Scan for the cell matching the given text and deliver its [x, y] coordinate at center. 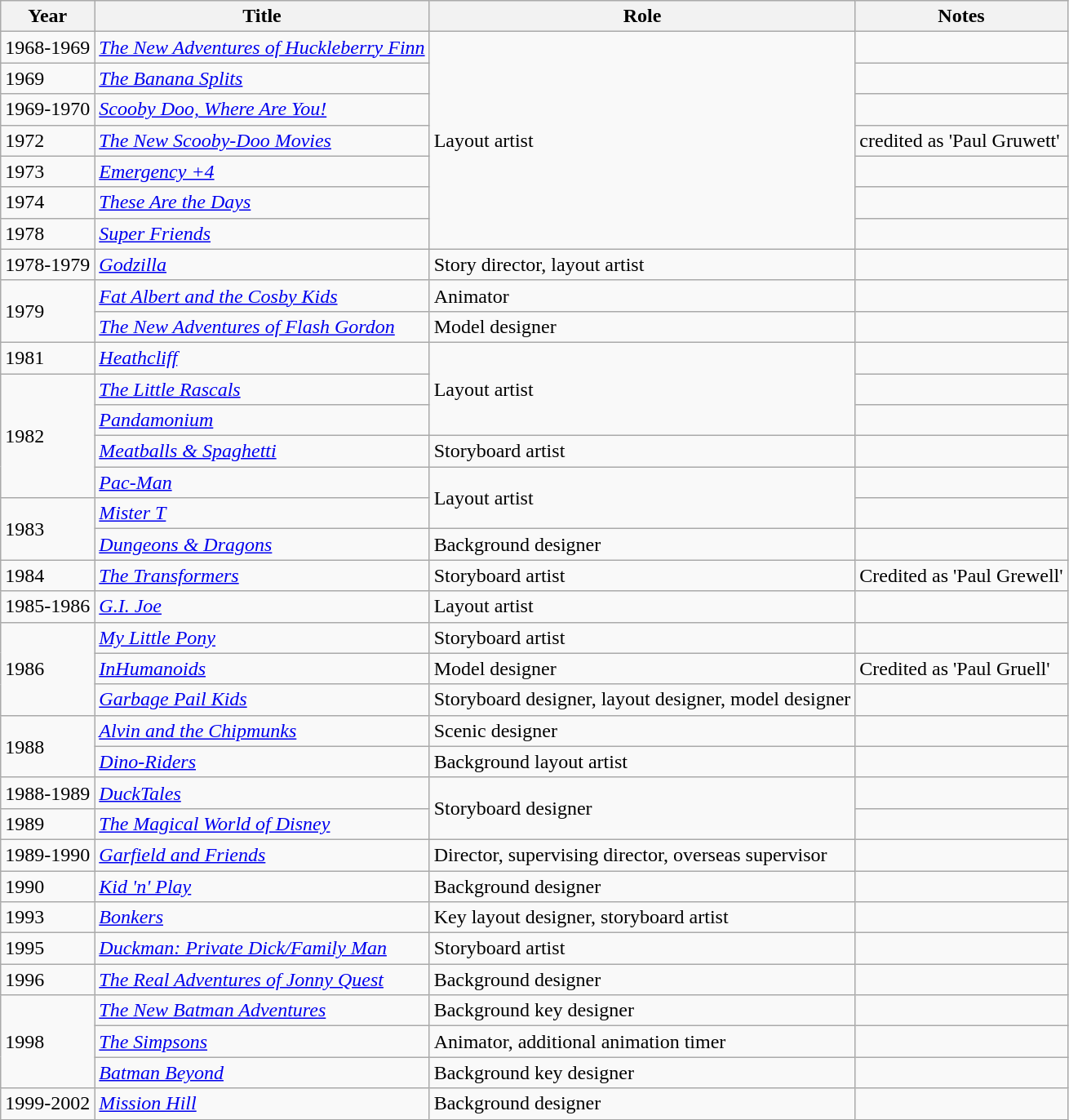
Mission Hill [262, 1104]
Fat Albert and the Cosby Kids [262, 296]
My Little Pony [262, 638]
Key layout designer, storyboard artist [642, 918]
1984 [47, 576]
Bonkers [262, 918]
Alvin and the Chipmunks [262, 731]
1995 [47, 949]
1986 [47, 669]
1993 [47, 918]
1969-1970 [47, 109]
InHumanoids [262, 669]
1978-1979 [47, 264]
The Transformers [262, 576]
Director, supervising director, overseas supervisor [642, 855]
Scooby Doo, Where Are You! [262, 109]
Garbage Pail Kids [262, 700]
Credited as 'Paul Grewell' [961, 576]
Emergency +4 [262, 171]
credited as 'Paul Gruwett' [961, 140]
1979 [47, 311]
1999-2002 [47, 1104]
The New Adventures of Huckleberry Finn [262, 47]
Animator, additional animation timer [642, 1042]
Garfield and Friends [262, 855]
Scenic designer [642, 731]
1990 [47, 886]
1988 [47, 746]
1982 [47, 436]
Mister T [262, 513]
1972 [47, 140]
The Magical World of Disney [262, 824]
1996 [47, 980]
The Real Adventures of Jonny Quest [262, 980]
1983 [47, 529]
Pandamonium [262, 420]
1978 [47, 233]
These Are the Days [262, 202]
1968-1969 [47, 47]
Duckman: Private Dick/Family Man [262, 949]
1989 [47, 824]
Story director, layout artist [642, 264]
1969 [47, 78]
The New Adventures of Flash Gordon [262, 327]
1981 [47, 358]
Animator [642, 296]
Role [642, 16]
Heathcliff [262, 358]
Pac-Man [262, 482]
DuckTales [262, 793]
Background layout artist [642, 762]
G.I. Joe [262, 607]
Super Friends [262, 233]
1985-1986 [47, 607]
The Little Rascals [262, 389]
Dino-Riders [262, 762]
Batman Beyond [262, 1073]
1974 [47, 202]
Meatballs & Spaghetti [262, 451]
Godzilla [262, 264]
The New Scooby-Doo Movies [262, 140]
Storyboard designer [642, 808]
Title [262, 16]
Dungeons & Dragons [262, 544]
The Simpsons [262, 1042]
1989-1990 [47, 855]
Kid 'n' Play [262, 886]
1973 [47, 171]
Year [47, 16]
Credited as 'Paul Gruell' [961, 669]
Notes [961, 16]
The Banana Splits [262, 78]
1988-1989 [47, 793]
1998 [47, 1042]
The New Batman Adventures [262, 1011]
Storyboard designer, layout designer, model designer [642, 700]
